Locate the cell with the specified text and output its [x, y] center coordinate. 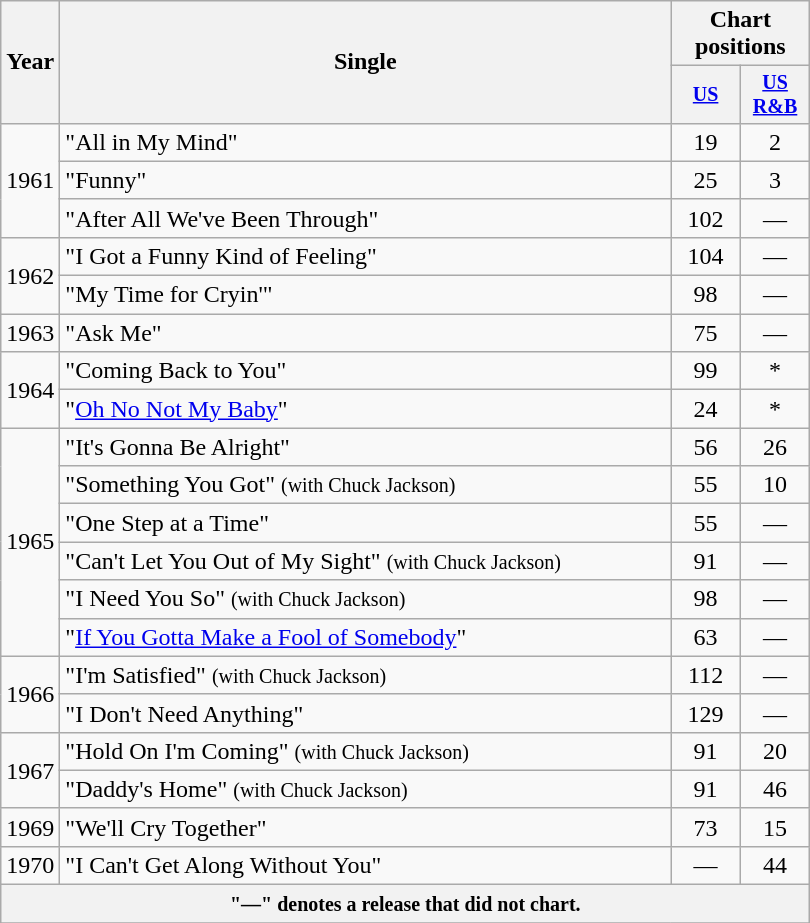
19 [706, 142]
25 [706, 180]
44 [774, 865]
2 [774, 142]
26 [774, 447]
1967 [30, 770]
56 [706, 447]
"—" denotes a release that did not chart. [406, 904]
"I Got a Funny Kind of Feeling" [366, 256]
1970 [30, 865]
Single [366, 62]
"One Step at a Time" [366, 523]
"Daddy's Home" (with Chuck Jackson) [366, 789]
"Can't Let You Out of My Sight" (with Chuck Jackson) [366, 561]
46 [774, 789]
10 [774, 485]
73 [706, 827]
1964 [30, 390]
"All in My Mind" [366, 142]
104 [706, 256]
99 [706, 371]
15 [774, 827]
"It's Gonna Be Alright" [366, 447]
20 [774, 751]
63 [706, 637]
"Hold On I'm Coming" (with Chuck Jackson) [366, 751]
"If You Gotta Make a Fool of Somebody" [366, 637]
USR&B [774, 94]
"Ask Me" [366, 333]
1965 [30, 542]
1961 [30, 180]
"Funny" [366, 180]
"My Time for Cryin'" [366, 295]
3 [774, 180]
Chart positions [740, 34]
"Something You Got" (with Chuck Jackson) [366, 485]
"After All We've Been Through" [366, 218]
"Oh No Not My Baby" [366, 409]
1969 [30, 827]
1963 [30, 333]
"I Don't Need Anything" [366, 713]
"I Can't Get Along Without You" [366, 865]
75 [706, 333]
112 [706, 675]
102 [706, 218]
129 [706, 713]
"We'll Cry Together" [366, 827]
US [706, 94]
"Coming Back to You" [366, 371]
24 [706, 409]
Year [30, 62]
1966 [30, 694]
"I Need You So" (with Chuck Jackson) [366, 599]
"I'm Satisfied" (with Chuck Jackson) [366, 675]
1962 [30, 275]
